Return the (X, Y) coordinate for the center point of the cell that contains the specified text.  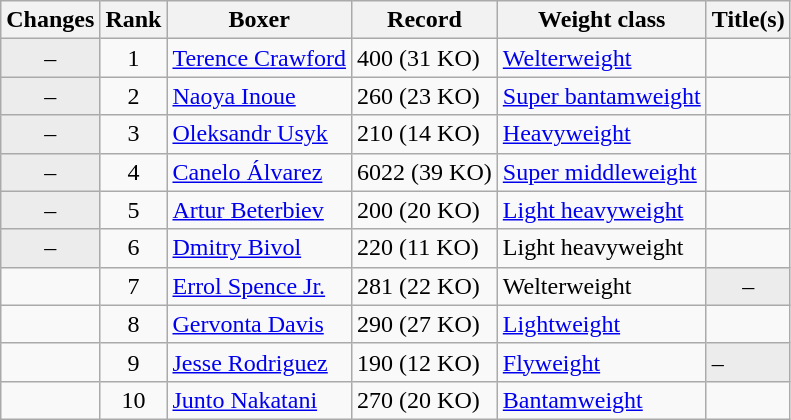
3 (134, 134)
Junto Nakatani (260, 400)
290 (27 KO) (425, 324)
6022 (39 KO) (425, 172)
Canelo Álvarez (260, 172)
Title(s) (748, 20)
1 (134, 58)
Dmitry Bivol (260, 248)
Heavyweight (602, 134)
Changes (50, 20)
Super bantamweight (602, 96)
Artur Beterbiev (260, 210)
Gervonta Davis (260, 324)
260 (23 KO) (425, 96)
Boxer (260, 20)
Super middleweight (602, 172)
Jesse Rodriguez (260, 362)
Record (425, 20)
10 (134, 400)
210 (14 KO) (425, 134)
4 (134, 172)
190 (12 KO) (425, 362)
Oleksandr Usyk (260, 134)
Rank (134, 20)
Naoya Inoue (260, 96)
Terence Crawford (260, 58)
9 (134, 362)
Weight class (602, 20)
220 (11 KO) (425, 248)
400 (31 KO) (425, 58)
5 (134, 210)
2 (134, 96)
Flyweight (602, 362)
Bantamweight (602, 400)
281 (22 KO) (425, 286)
8 (134, 324)
200 (20 KO) (425, 210)
270 (20 KO) (425, 400)
7 (134, 286)
6 (134, 248)
Errol Spence Jr. (260, 286)
Lightweight (602, 324)
